Scan for the cell matching the given text and deliver its [X, Y] coordinate at center. 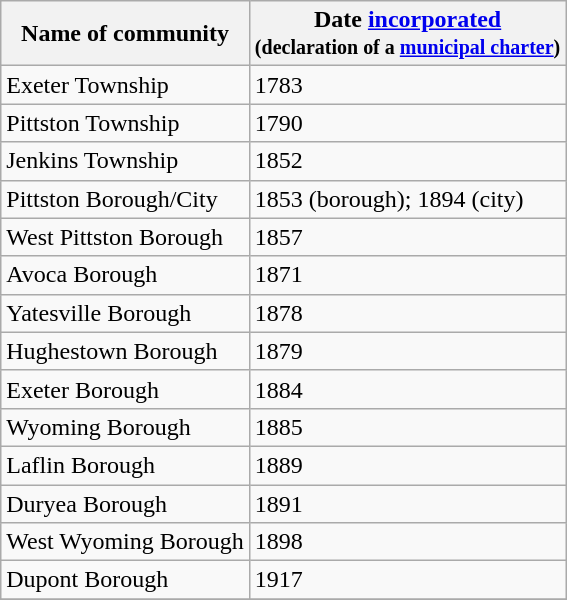
Jenkins Township [126, 161]
1857 [407, 237]
1898 [407, 542]
1917 [407, 580]
Avoca Borough [126, 275]
1889 [407, 465]
1852 [407, 161]
1783 [407, 85]
West Pittston Borough [126, 237]
Hughestown Borough [126, 351]
West Wyoming Borough [126, 542]
Pittston Borough/City [126, 199]
1871 [407, 275]
Date incorporated (declaration of a municipal charter) [407, 34]
1879 [407, 351]
1878 [407, 313]
1885 [407, 427]
Name of community [126, 34]
1790 [407, 123]
Wyoming Borough [126, 427]
Dupont Borough [126, 580]
Pittston Township [126, 123]
Laflin Borough [126, 465]
1853 (borough); 1894 (city) [407, 199]
1884 [407, 389]
1891 [407, 503]
Exeter Township [126, 85]
Yatesville Borough [126, 313]
Exeter Borough [126, 389]
Duryea Borough [126, 503]
